Scan for the cell matching the given text and deliver its [x, y] coordinate at center. 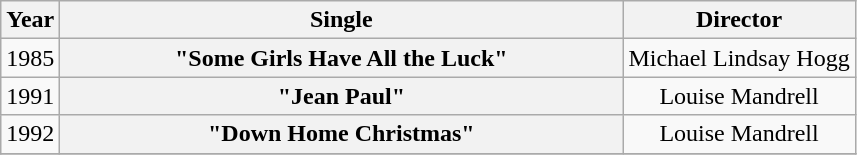
Single [342, 20]
1991 [30, 96]
"Jean Paul" [342, 96]
1985 [30, 58]
"Some Girls Have All the Luck" [342, 58]
Year [30, 20]
Michael Lindsay Hogg [739, 58]
1992 [30, 134]
Director [739, 20]
"Down Home Christmas" [342, 134]
